Determine the (X, Y) coordinate at the center of the cell enclosing the given text.  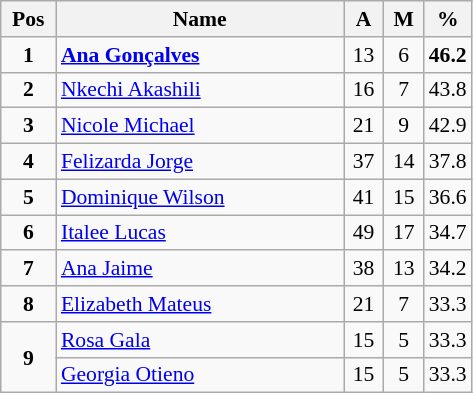
Nkechi Akashili (200, 90)
36.6 (448, 197)
Name (200, 19)
37 (364, 162)
1 (28, 55)
37.8 (448, 162)
Dominique Wilson (200, 197)
41 (364, 197)
Ana Jaime (200, 269)
3 (28, 126)
49 (364, 233)
4 (28, 162)
Nicole Michael (200, 126)
Elizabeth Mateus (200, 304)
M (404, 19)
Georgia Otieno (200, 375)
2 (28, 90)
16 (364, 90)
34.7 (448, 233)
Ana Gonçalves (200, 55)
46.2 (448, 55)
Rosa Gala (200, 340)
38 (364, 269)
% (448, 19)
42.9 (448, 126)
Felizarda Jorge (200, 162)
14 (404, 162)
Pos (28, 19)
17 (404, 233)
43.8 (448, 90)
8 (28, 304)
Italee Lucas (200, 233)
A (364, 19)
34.2 (448, 269)
